From the cell containing the given text, extract its center point as [x, y] coordinate. 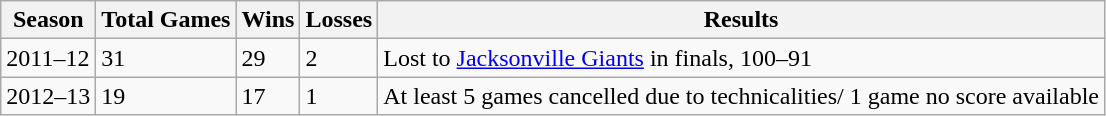
Lost to Jacksonville Giants in finals, 100–91 [742, 58]
1 [339, 96]
Results [742, 20]
Total Games [166, 20]
31 [166, 58]
2011–12 [48, 58]
Wins [268, 20]
17 [268, 96]
19 [166, 96]
2 [339, 58]
29 [268, 58]
Season [48, 20]
Losses [339, 20]
At least 5 games cancelled due to technicalities/ 1 game no score available [742, 96]
2012–13 [48, 96]
